Find where the given text appears and provide that cell's center as (X, Y) coordinate. 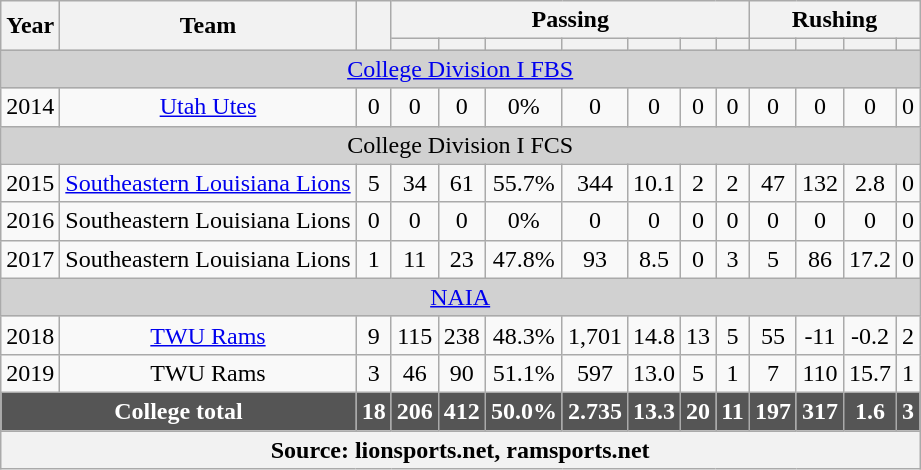
86 (820, 259)
47 (772, 183)
1,701 (594, 335)
597 (594, 373)
115 (414, 335)
110 (820, 373)
412 (462, 411)
Year (30, 26)
Rushing (834, 20)
2.8 (870, 183)
College Division I FBS (460, 69)
2018 (30, 335)
College total (178, 411)
8.5 (654, 259)
344 (594, 183)
17.2 (870, 259)
Source: lionsports.net, ramsports.net (460, 449)
90 (462, 373)
18 (374, 411)
15.7 (870, 373)
93 (594, 259)
10.1 (654, 183)
14.8 (654, 335)
48.3% (524, 335)
197 (772, 411)
206 (414, 411)
50.0% (524, 411)
238 (462, 335)
Team (208, 26)
Passing (570, 20)
-11 (820, 335)
13.3 (654, 411)
46 (414, 373)
61 (462, 183)
7 (772, 373)
2019 (30, 373)
NAIA (460, 297)
2017 (30, 259)
2.735 (594, 411)
317 (820, 411)
20 (698, 411)
Utah Utes (208, 107)
23 (462, 259)
13.0 (654, 373)
51.1% (524, 373)
2016 (30, 221)
College Division I FCS (460, 145)
47.8% (524, 259)
1.6 (870, 411)
2014 (30, 107)
34 (414, 183)
2015 (30, 183)
13 (698, 335)
9 (374, 335)
-0.2 (870, 335)
132 (820, 183)
55.7% (524, 183)
55 (772, 335)
